Pinpoint the cell where the given text exists, returning its [X, Y] midpoint coordinate. 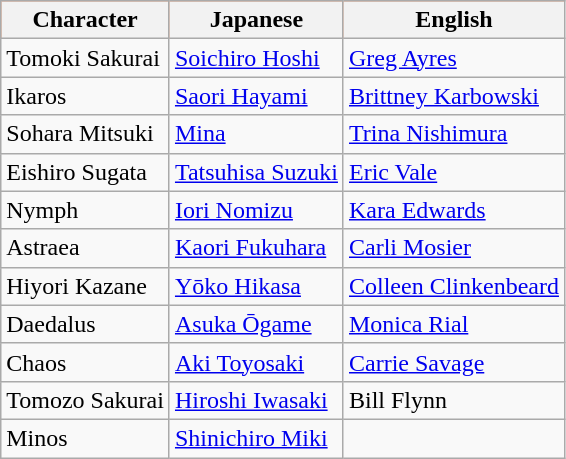
Nymph [86, 210]
Eishiro Sugata [86, 172]
Daedalus [86, 324]
Minos [86, 438]
Carli Mosier [454, 248]
Saori Hayami [256, 96]
Shinichiro Miki [256, 438]
Soichiro Hoshi [256, 58]
Hiroshi Iwasaki [256, 400]
Bill Flynn [454, 400]
Brittney Karbowski [454, 96]
Tatsuhisa Suzuki [256, 172]
Yōko Hikasa [256, 286]
Colleen Clinkenbeard [454, 286]
Hiyori Kazane [86, 286]
Kara Edwards [454, 210]
Tomoki Sakurai [86, 58]
English [454, 20]
Aki Toyosaki [256, 362]
Mina [256, 134]
Eric Vale [454, 172]
Chaos [86, 362]
Greg Ayres [454, 58]
Japanese [256, 20]
Asuka Ōgame [256, 324]
Iori Nomizu [256, 210]
Kaori Fukuhara [256, 248]
Carrie Savage [454, 362]
Sohara Mitsuki [86, 134]
Ikaros [86, 96]
Astraea [86, 248]
Monica Rial [454, 324]
Trina Nishimura [454, 134]
Character [86, 20]
Tomozo Sakurai [86, 400]
